Determine the (x, y) coordinate at the center of the cell enclosing the given text.  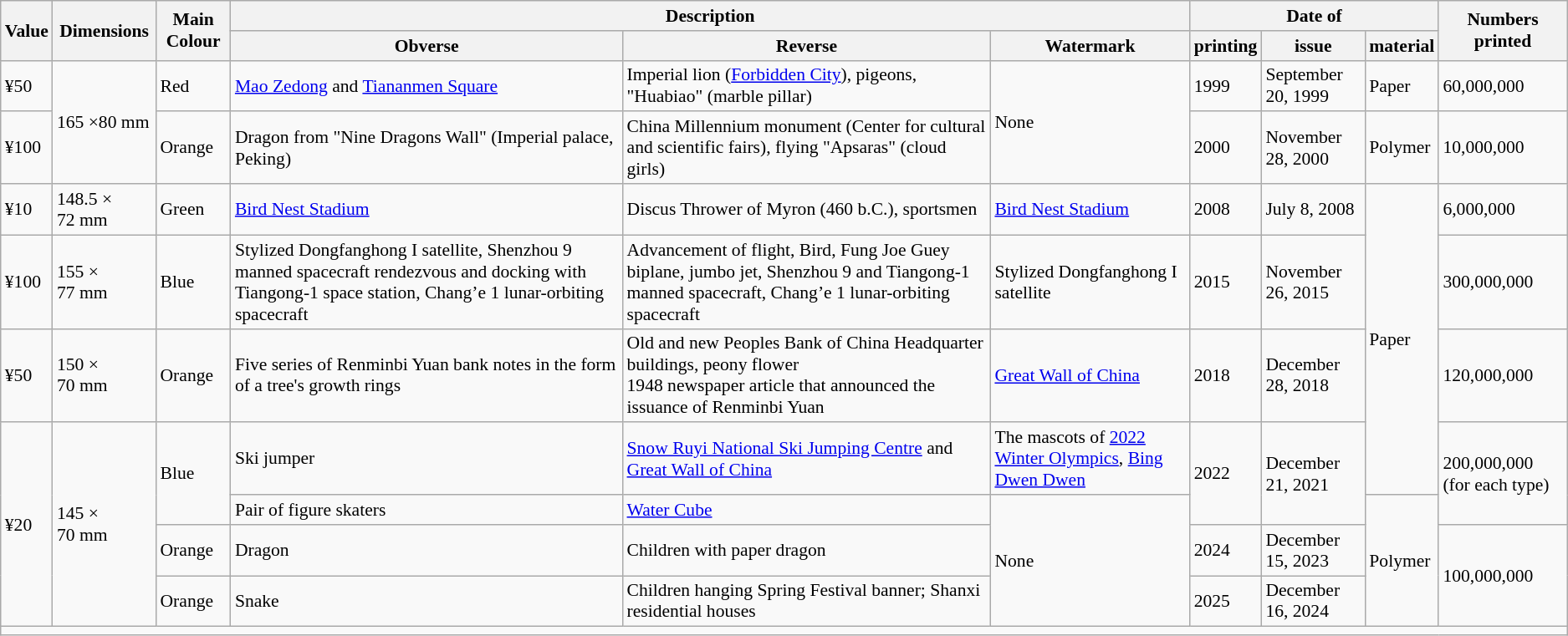
issue (1313, 46)
Watermark (1090, 46)
2008 (1226, 209)
Numbers printed (1502, 30)
Discus Thrower of Myron (460 b.C.), sportsmen (806, 209)
Great Wall of China (1090, 375)
material (1402, 46)
Mao Zedong and Tiananmen Square (426, 85)
Five series of Renminbi Yuan bank notes in the form of a tree's growth rings (426, 375)
December 21, 2021 (1313, 474)
155 × 77 mm (105, 282)
Stylized Dongfanghong I satellite (1090, 282)
Dimensions (105, 30)
November 26, 2015 (1313, 282)
Date of (1315, 16)
2018 (1226, 375)
Advancement of flight, Bird, Fung Joe Guey biplane, jumbo jet, Shenzhou 9 and Tiangong-1 manned spacecraft, Chang’e 1 lunar-orbiting spacecraft (806, 282)
¥20 (27, 525)
150 × 70 mm (105, 375)
2024 (1226, 550)
Obverse (426, 46)
Children hanging Spring Festival banner; Shanxi residential houses (806, 602)
2022 (1226, 474)
¥10 (27, 209)
2025 (1226, 602)
100,000,000 (1502, 576)
Water Cube (806, 510)
Pair of figure skaters (426, 510)
September 20, 1999 (1313, 85)
120,000,000 (1502, 375)
60,000,000 (1502, 85)
Red (192, 85)
Dragon (426, 550)
165 ×80 mm (105, 122)
6,000,000 (1502, 209)
December 28, 2018 (1313, 375)
200,000,000 (for each type) (1502, 474)
148.5 × 72 mm (105, 209)
Green (192, 209)
2015 (1226, 282)
China Millennium monument (Center for cultural and scientific fairs), flying "Apsaras" (cloud girls) (806, 149)
July 8, 2008 (1313, 209)
Imperial lion (Forbidden City), pigeons, "Huabiao" (marble pillar) (806, 85)
1999 (1226, 85)
printing (1226, 46)
Ski jumper (426, 460)
November 28, 2000 (1313, 149)
Children with paper dragon (806, 550)
Snake (426, 602)
300,000,000 (1502, 282)
Reverse (806, 46)
December 16, 2024 (1313, 602)
Value (27, 30)
145 × 70 mm (105, 525)
Snow Ruyi National Ski Jumping Centre and Great Wall of China (806, 460)
Old and new Peoples Bank of China Headquarter buildings, peony flower1948 newspaper article that announced the issuance of Renminbi Yuan (806, 375)
10,000,000 (1502, 149)
Main Colour (192, 30)
2000 (1226, 149)
December 15, 2023 (1313, 550)
The mascots of 2022 Winter Olympics, Bing Dwen Dwen (1090, 460)
Dragon from "Nine Dragons Wall" (Imperial palace, Peking) (426, 149)
Description (711, 16)
